Output the [x, y] coordinate of the center of the cell containing the given text.  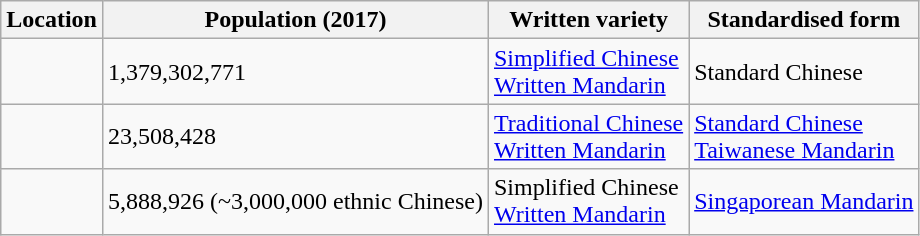
Standard Chinese [804, 72]
Singaporean Mandarin [804, 202]
Traditional ChineseWritten Mandarin [588, 136]
5,888,926 (~3,000,000 ethnic Chinese) [295, 202]
Standard ChineseTaiwanese Mandarin [804, 136]
1,379,302,771 [295, 72]
Standardised form [804, 20]
Population (2017) [295, 20]
Written variety [588, 20]
Location [52, 20]
23,508,428 [295, 136]
